Return [X, Y] of the center of cell containing provided text 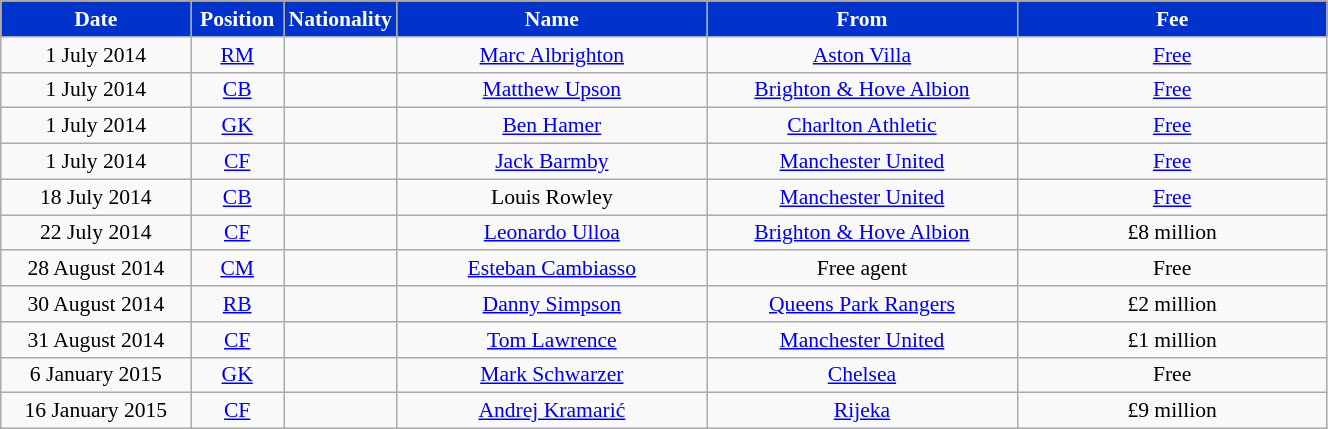
£2 million [1172, 304]
CM [238, 269]
6 January 2015 [96, 375]
£8 million [1172, 233]
30 August 2014 [96, 304]
Name [552, 19]
Tom Lawrence [552, 340]
Danny Simpson [552, 304]
RM [238, 55]
Marc Albrighton [552, 55]
Fee [1172, 19]
Ben Hamer [552, 126]
16 January 2015 [96, 411]
18 July 2014 [96, 197]
22 July 2014 [96, 233]
Rijeka [862, 411]
£9 million [1172, 411]
Aston Villa [862, 55]
Esteban Cambiasso [552, 269]
Andrej Kramarić [552, 411]
Leonardo Ulloa [552, 233]
Queens Park Rangers [862, 304]
Jack Barmby [552, 162]
RB [238, 304]
28 August 2014 [96, 269]
Free agent [862, 269]
Date [96, 19]
31 August 2014 [96, 340]
Position [238, 19]
Charlton Athletic [862, 126]
From [862, 19]
Matthew Upson [552, 90]
£1 million [1172, 340]
Chelsea [862, 375]
Mark Schwarzer [552, 375]
Nationality [340, 19]
Louis Rowley [552, 197]
